Detect which cell encompasses the target text, then output its (X, Y) center coordinate. 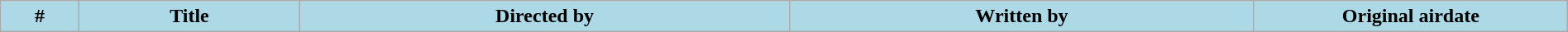
Original airdate (1411, 16)
Title (189, 16)
# (40, 16)
Written by (1022, 16)
Directed by (545, 16)
